Find where the given text appears and provide that cell's center as [x, y] coordinate. 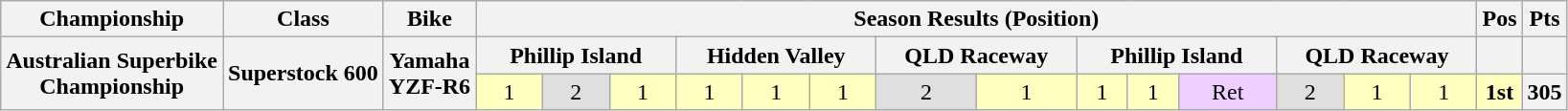
Yamaha YZF-R6 [429, 74]
Championship [112, 19]
Season Results (Position) [977, 19]
1st [1500, 92]
Pts [1544, 19]
Bike [429, 19]
Hidden Valley [776, 55]
Class [304, 19]
Superstock 600 [304, 74]
Ret [1228, 92]
Australian Superbike Championship [112, 74]
Pos [1500, 19]
305 [1544, 92]
